Return (X, Y) of the center of cell containing provided text 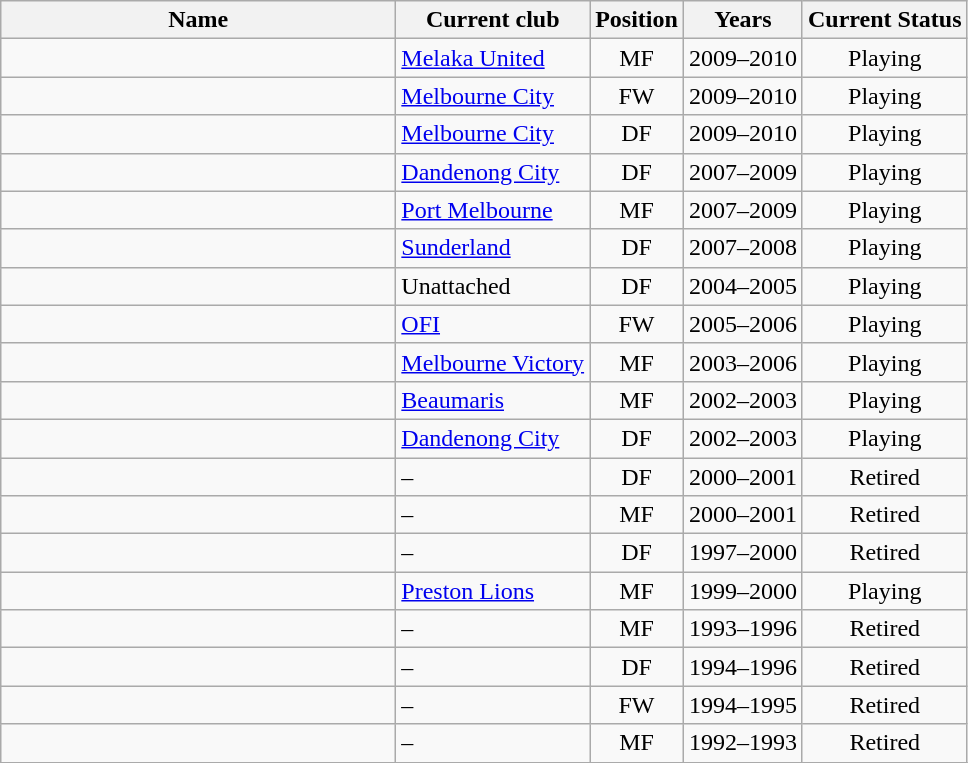
Years (742, 20)
OFI (493, 324)
Melbourne Victory (493, 362)
1994–1996 (742, 667)
Port Melbourne (493, 210)
Beaumaris (493, 400)
1994–1995 (742, 705)
Current Status (884, 20)
Unattached (493, 286)
Position (637, 20)
1992–1993 (742, 743)
Name (198, 20)
2007–2008 (742, 248)
1993–1996 (742, 629)
2005–2006 (742, 324)
Melaka United (493, 58)
Preston Lions (493, 591)
Sunderland (493, 248)
2003–2006 (742, 362)
2004–2005 (742, 286)
Current club (493, 20)
1999–2000 (742, 591)
1997–2000 (742, 553)
